Output the [X, Y] coordinate of the center of the cell containing the given text.  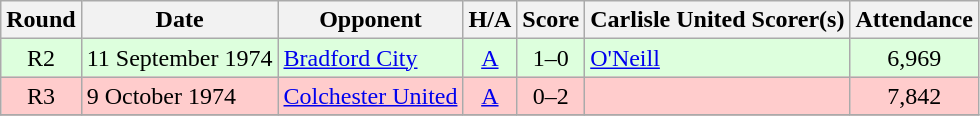
Opponent [370, 20]
Round [41, 20]
R3 [41, 96]
H/A [490, 20]
Bradford City [370, 58]
0–2 [551, 96]
O'Neill [718, 58]
9 October 1974 [180, 96]
R2 [41, 58]
6,969 [914, 58]
Colchester United [370, 96]
Score [551, 20]
1–0 [551, 58]
Carlisle United Scorer(s) [718, 20]
7,842 [914, 96]
11 September 1974 [180, 58]
Attendance [914, 20]
Date [180, 20]
